For the text-containing cell, return its midpoint in (X, Y) coordinate format. 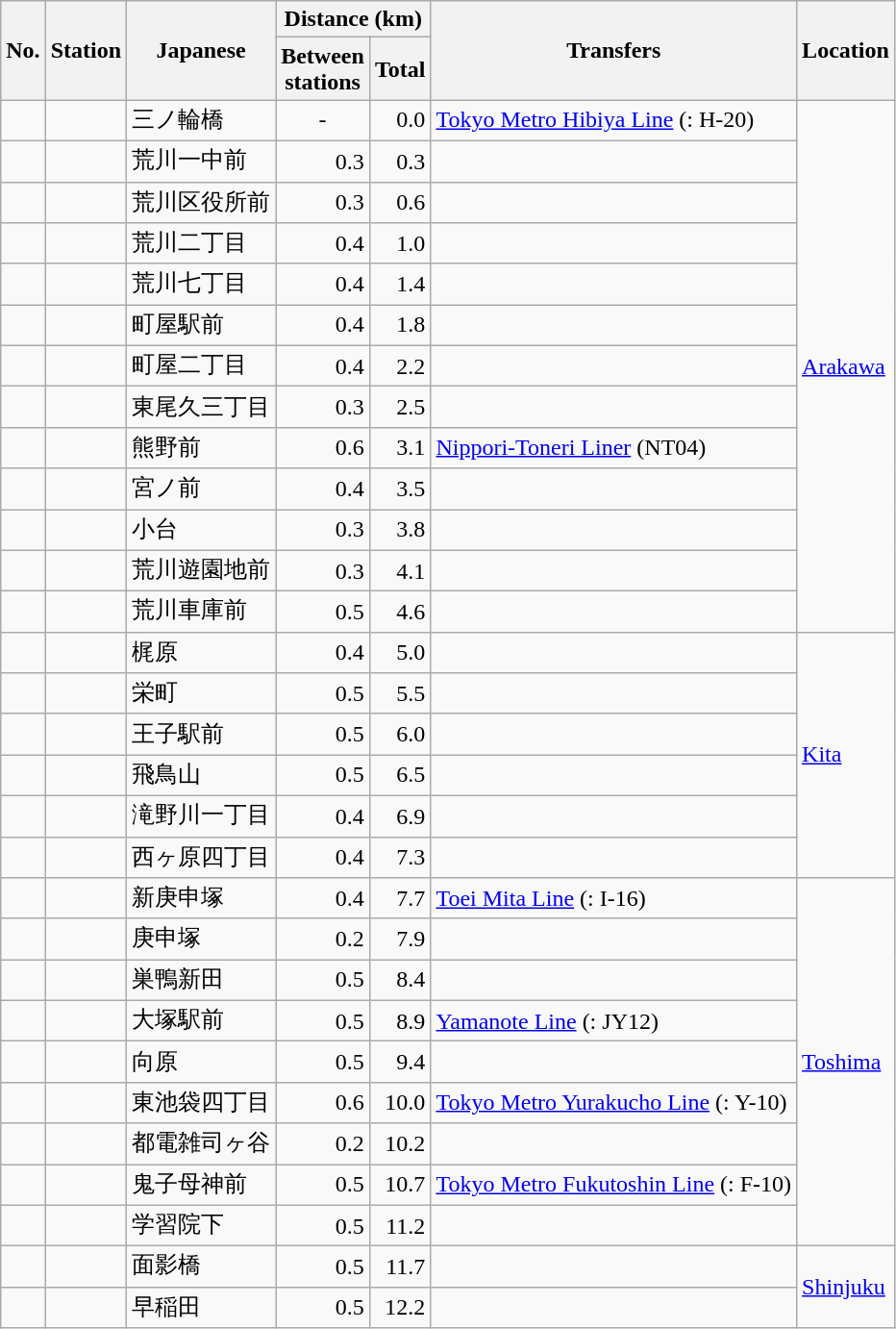
7.3 (400, 858)
8.9 (400, 1021)
荒川車庫前 (202, 612)
3.5 (400, 489)
2.2 (400, 365)
11.2 (400, 1225)
東尾久三丁目 (202, 408)
0.0 (400, 121)
Betweenstations (323, 69)
学習院下 (202, 1225)
5.5 (400, 694)
10.2 (400, 1144)
Toshima (846, 1062)
11.7 (400, 1267)
面影橋 (202, 1267)
西ヶ原四丁目 (202, 858)
Transfers (613, 50)
向原 (202, 1062)
大塚駅前 (202, 1021)
町屋二丁目 (202, 365)
飛鳥山 (202, 775)
- (323, 121)
都電雑司ヶ谷 (202, 1144)
東池袋四丁目 (202, 1102)
小台 (202, 531)
荒川区役所前 (202, 202)
Tokyo Metro Yurakucho Line (: Y-10) (613, 1102)
Station (86, 50)
Tokyo Metro Hibiya Line (: H-20) (613, 121)
梶原 (202, 652)
6.9 (400, 815)
Total (400, 69)
Tokyo Metro Fukutoshin Line (: F-10) (613, 1185)
庚申塚 (202, 939)
10.0 (400, 1102)
4.6 (400, 612)
Location (846, 50)
熊野前 (202, 448)
荒川二丁目 (202, 244)
荒川遊園地前 (202, 571)
12.2 (400, 1308)
町屋駅前 (202, 325)
No. (23, 50)
10.7 (400, 1185)
1.8 (400, 325)
1.0 (400, 244)
新庚申塚 (202, 898)
2.5 (400, 408)
巣鴨新田 (202, 981)
Arakawa (846, 365)
鬼子母神前 (202, 1185)
荒川七丁目 (202, 285)
早稲田 (202, 1308)
滝野川一丁目 (202, 815)
1.4 (400, 285)
王子駅前 (202, 735)
5.0 (400, 652)
三ノ輪橋 (202, 121)
7.9 (400, 939)
Japanese (202, 50)
Yamanote Line (: JY12) (613, 1021)
Kita (846, 754)
6.5 (400, 775)
7.7 (400, 898)
6.0 (400, 735)
Toei Mita Line (: I-16) (613, 898)
Distance (km) (354, 19)
3.1 (400, 448)
Nippori-Toneri Liner (NT04) (613, 448)
Shinjuku (846, 1287)
栄町 (202, 694)
4.1 (400, 571)
荒川一中前 (202, 162)
宮ノ前 (202, 489)
9.4 (400, 1062)
8.4 (400, 981)
3.8 (400, 531)
